Return [x, y] of the center of cell containing provided text 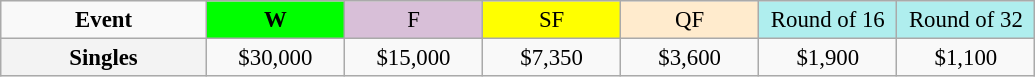
Round of 16 [828, 20]
$15,000 [413, 58]
Event [104, 20]
Round of 32 [966, 20]
$1,100 [966, 58]
QF [690, 20]
$30,000 [275, 58]
$3,600 [690, 58]
Singles [104, 58]
SF [552, 20]
W [275, 20]
$7,350 [552, 58]
$1,900 [828, 58]
F [413, 20]
